Detect which cell encompasses the target text, then output its (x, y) center coordinate. 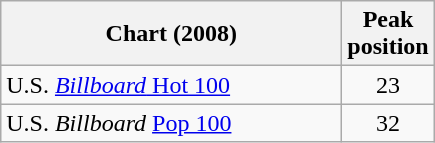
Chart (2008) (172, 34)
U.S. Billboard Pop 100 (172, 123)
U.S. Billboard Hot 100 (172, 85)
23 (388, 85)
32 (388, 123)
Peakposition (388, 34)
